For the text-containing cell, return its midpoint in (X, Y) coordinate format. 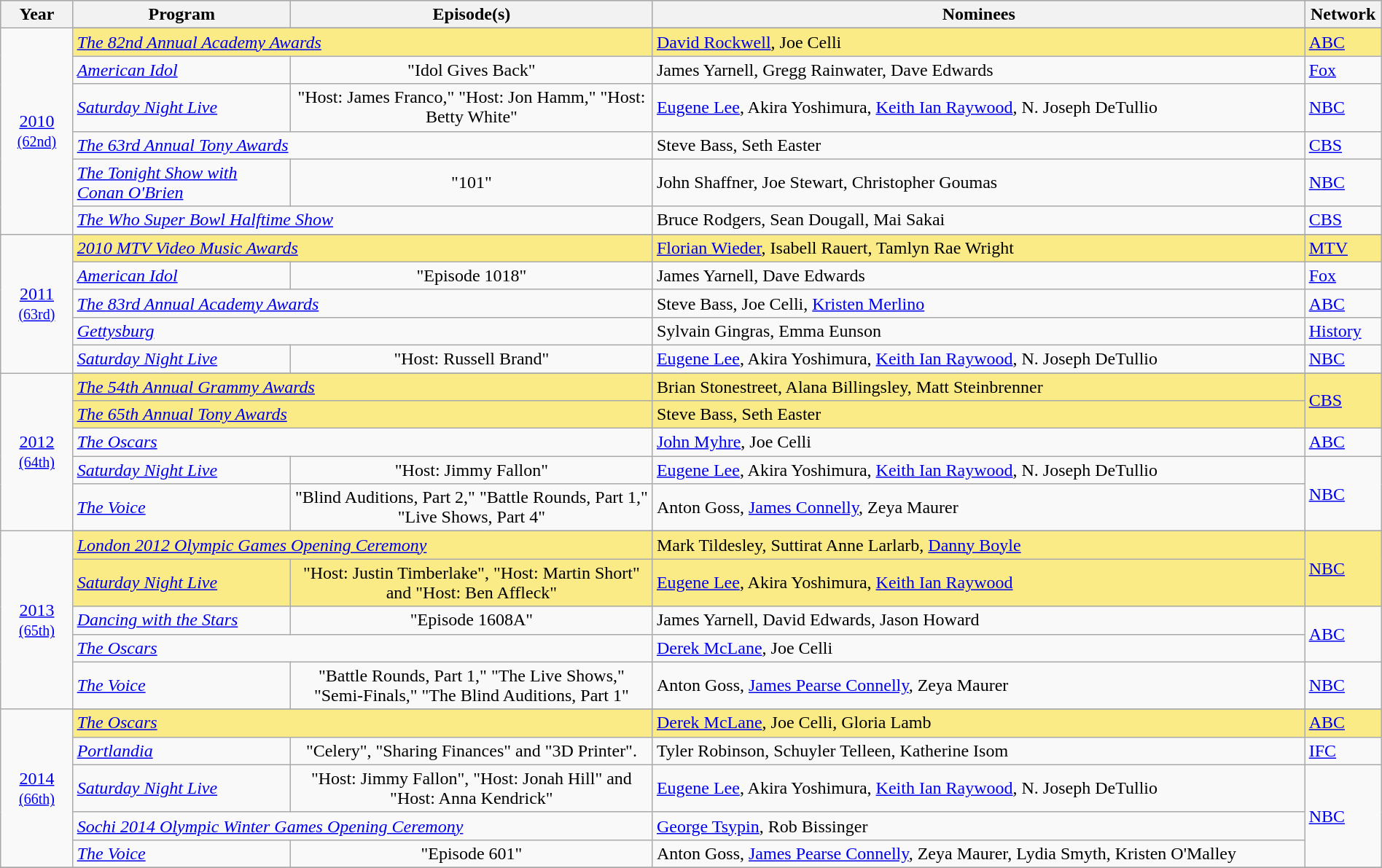
John Myhre, Joe Celli (978, 442)
"101" (471, 182)
Portlandia (181, 751)
Brian Stonestreet, Alana Billingsley, Matt Steinbrenner (978, 387)
"Host: Jimmy Fallon" (471, 470)
"Episode 601" (471, 853)
2011(63rd) (36, 303)
Sylvain Gingras, Emma Eunson (978, 331)
"Battle Rounds, Part 1," "The Live Shows," "Semi-Finals," "The Blind Auditions, Part 1" (471, 685)
James Yarnell, David Edwards, Jason Howard (978, 620)
MTV (1343, 248)
Mark Tildesley, Suttirat Anne Larlarb, Danny Boyle (978, 545)
Tyler Robinson, Schuyler Telleen, Katherine Isom (978, 751)
The 63rd Annual Tony Awards (363, 145)
The 65th Annual Tony Awards (363, 415)
David Rockwell, Joe Celli (978, 42)
"Idol Gives Back" (471, 70)
"Episode 1608A" (471, 620)
2010 MTV Video Music Awards (363, 248)
The Tonight Show with Conan O'Brien (181, 182)
IFC (1343, 751)
Anton Goss, James Pearse Connelly, Zeya Maurer, Lydia Smyth, Kristen O'Malley (978, 853)
2012(64th) (36, 452)
2014(66th) (36, 789)
James Yarnell, Dave Edwards (978, 275)
2013(65th) (36, 620)
Anton Goss, James Pearse Connelly, Zeya Maurer (978, 685)
The 83rd Annual Academy Awards (363, 303)
George Tsypin, Rob Bissinger (978, 826)
John Shaffner, Joe Stewart, Christopher Goumas (978, 182)
Network (1343, 15)
Sochi 2014 Olympic Winter Games Opening Ceremony (363, 826)
Nominees (978, 15)
Dancing with the Stars (181, 620)
The Who Super Bowl Halftime Show (363, 220)
London 2012 Olympic Games Opening Ceremony (363, 545)
Gettysburg (363, 331)
James Yarnell, Gregg Rainwater, Dave Edwards (978, 70)
Year (36, 15)
Anton Goss, James Connelly, Zeya Maurer (978, 507)
Florian Wieder, Isabell Rauert, Tamlyn Rae Wright (978, 248)
"Celery", "Sharing Finances" and "3D Printer". (471, 751)
"Host: James Franco," "Host: Jon Hamm," "Host: Betty White" (471, 108)
The 54th Annual Grammy Awards (363, 387)
Program (181, 15)
"Episode 1018" (471, 275)
Episode(s) (471, 15)
Bruce Rodgers, Sean Dougall, Mai Sakai (978, 220)
"Host: Russell Brand" (471, 359)
The 82nd Annual Academy Awards (363, 42)
2010(62nd) (36, 131)
"Host: Jimmy Fallon", "Host: Jonah Hill" and "Host: Anna Kendrick" (471, 789)
Eugene Lee, Akira Yoshimura, Keith Ian Raywood (978, 583)
"Host: Justin Timberlake", "Host: Martin Short" and "Host: Ben Affleck" (471, 583)
Steve Bass, Joe Celli, Kristen Merlino (978, 303)
History (1343, 331)
Derek McLane, Joe Celli, Gloria Lamb (978, 723)
Derek McLane, Joe Celli (978, 648)
"Blind Auditions, Part 2," "Battle Rounds, Part 1," "Live Shows, Part 4" (471, 507)
